Identify which cell holds the provided text, then report its (X, Y) central coordinate. 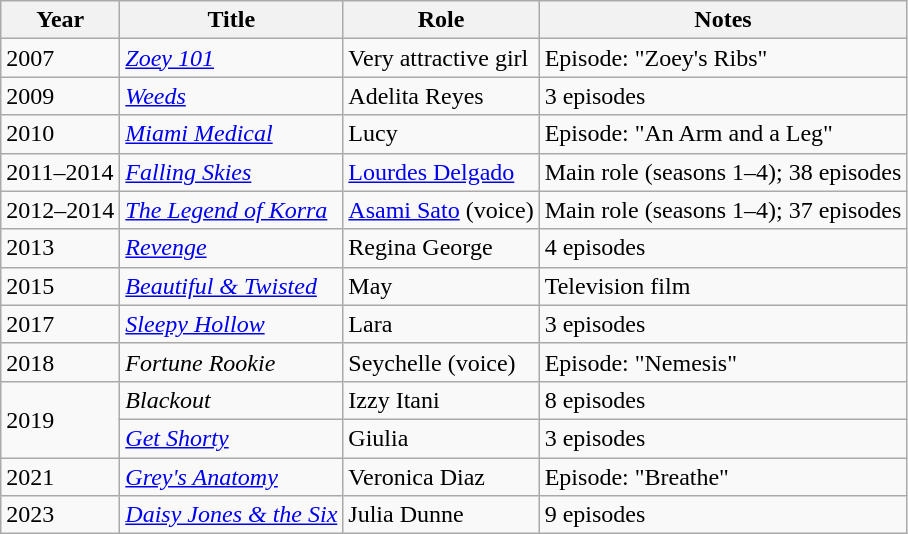
Izzy Itani (441, 400)
Grey's Anatomy (232, 477)
2010 (60, 134)
Daisy Jones & the Six (232, 515)
2011–2014 (60, 172)
2023 (60, 515)
Miami Medical (232, 134)
May (441, 286)
Blackout (232, 400)
Get Shorty (232, 438)
2012–2014 (60, 210)
Television film (723, 286)
Lourdes Delgado (441, 172)
2019 (60, 419)
Adelita Reyes (441, 96)
Title (232, 20)
2018 (60, 362)
Falling Skies (232, 172)
Julia Dunne (441, 515)
2009 (60, 96)
Notes (723, 20)
Lucy (441, 134)
Role (441, 20)
2021 (60, 477)
Zoey 101 (232, 58)
9 episodes (723, 515)
Asami Sato (voice) (441, 210)
Very attractive girl (441, 58)
Beautiful & Twisted (232, 286)
Year (60, 20)
The Legend of Korra (232, 210)
2017 (60, 324)
Episode: "An Arm and a Leg" (723, 134)
2007 (60, 58)
Weeds (232, 96)
Lara (441, 324)
Revenge (232, 248)
Episode: "Zoey's Ribs" (723, 58)
Seychelle (voice) (441, 362)
2013 (60, 248)
2015 (60, 286)
Sleepy Hollow (232, 324)
Main role (seasons 1–4); 37 episodes (723, 210)
Episode: "Nemesis" (723, 362)
Main role (seasons 1–4); 38 episodes (723, 172)
Fortune Rookie (232, 362)
4 episodes (723, 248)
Veronica Diaz (441, 477)
Regina George (441, 248)
Episode: "Breathe" (723, 477)
Giulia (441, 438)
8 episodes (723, 400)
